Identify which cell holds the provided text, then report its [x, y] central coordinate. 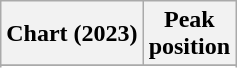
Peakposition [189, 34]
Chart (2023) [72, 34]
